Determine the [X, Y] coordinate at the center of the cell enclosing the given text.  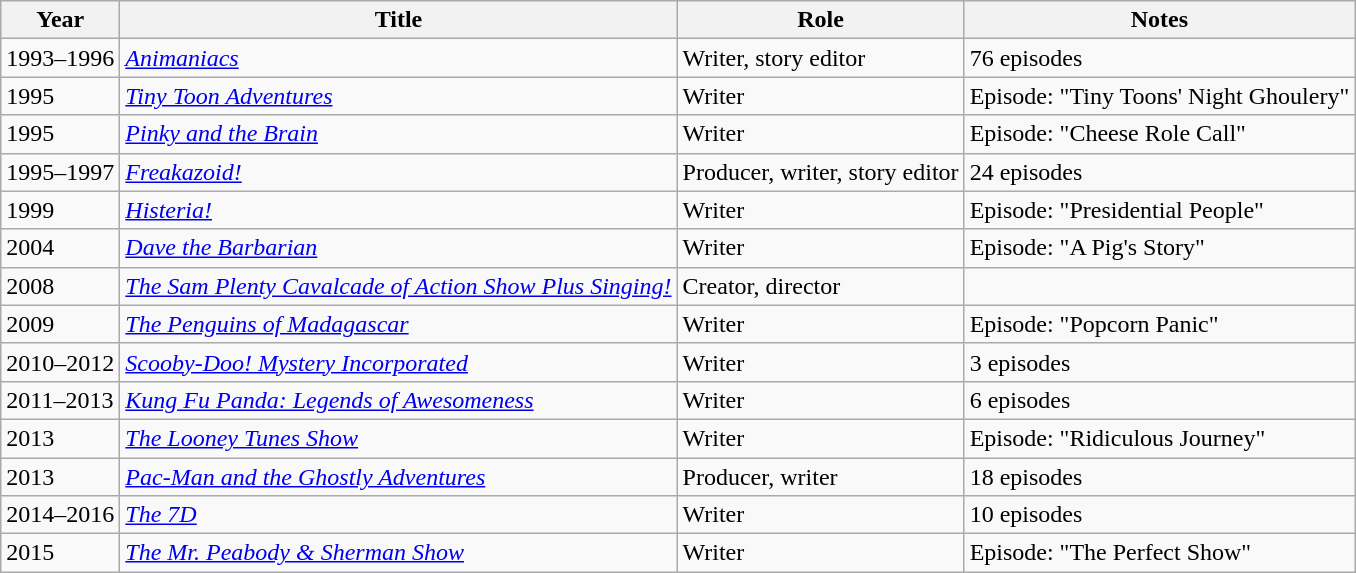
Episode: "Cheese Role Call" [1160, 134]
Episode: "The Perfect Show" [1160, 553]
10 episodes [1160, 515]
2014–2016 [60, 515]
2010–2012 [60, 362]
6 episodes [1160, 400]
2008 [60, 286]
Producer, writer [820, 477]
The 7D [398, 515]
2004 [60, 248]
1993–1996 [60, 58]
The Looney Tunes Show [398, 438]
Creator, director [820, 286]
Writer, story editor [820, 58]
76 episodes [1160, 58]
24 episodes [1160, 172]
Dave the Barbarian [398, 248]
Episode: "Ridiculous Journey" [1160, 438]
Tiny Toon Adventures [398, 96]
1995–1997 [60, 172]
Episode: "A Pig's Story" [1160, 248]
Producer, writer, story editor [820, 172]
Episode: "Tiny Toons' Night Ghoulery" [1160, 96]
The Mr. Peabody & Sherman Show [398, 553]
Pac-Man and the Ghostly Adventures [398, 477]
2011–2013 [60, 400]
Scooby-Doo! Mystery Incorporated [398, 362]
3 episodes [1160, 362]
Pinky and the Brain [398, 134]
Year [60, 20]
Notes [1160, 20]
2009 [60, 324]
Kung Fu Panda: Legends of Awesomeness [398, 400]
Histeria! [398, 210]
Episode: "Popcorn Panic" [1160, 324]
Episode: "Presidential People" [1160, 210]
2015 [60, 553]
Animaniacs [398, 58]
The Penguins of Madagascar [398, 324]
18 episodes [1160, 477]
Role [820, 20]
Title [398, 20]
The Sam Plenty Cavalcade of Action Show Plus Singing! [398, 286]
Freakazoid! [398, 172]
1999 [60, 210]
